Determine the [X, Y] coordinate at the center of the cell enclosing the given text.  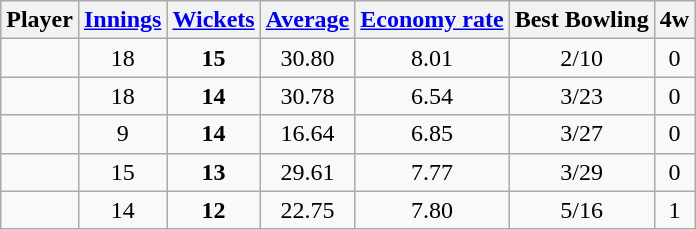
16.64 [308, 134]
7.80 [432, 210]
Wickets [214, 20]
Best Bowling [582, 20]
6.54 [432, 96]
8.01 [432, 58]
Average [308, 20]
3/27 [582, 134]
3/23 [582, 96]
29.61 [308, 172]
12 [214, 210]
4w [674, 20]
2/10 [582, 58]
30.78 [308, 96]
22.75 [308, 210]
30.80 [308, 58]
13 [214, 172]
Economy rate [432, 20]
Innings [122, 20]
6.85 [432, 134]
5/16 [582, 210]
1 [674, 210]
7.77 [432, 172]
9 [122, 134]
Player [40, 20]
3/29 [582, 172]
